Capture the cell that displays the provided text and extract its (x, y) central coordinate. 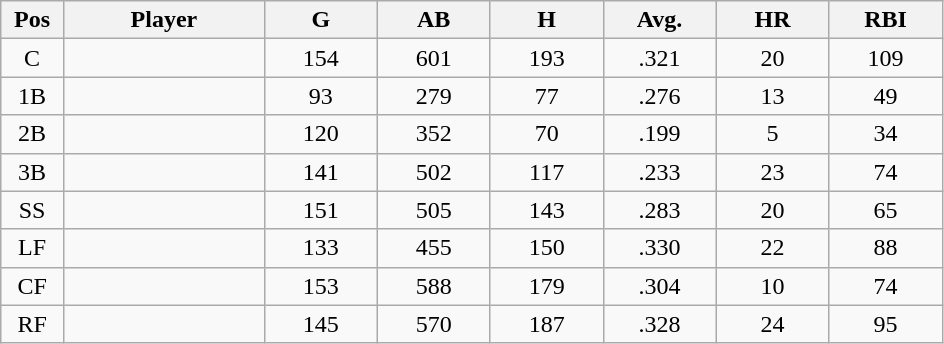
LF (32, 248)
AB (434, 20)
24 (772, 324)
120 (320, 134)
279 (434, 96)
187 (546, 324)
109 (886, 58)
Pos (32, 20)
.321 (660, 58)
34 (886, 134)
179 (546, 286)
145 (320, 324)
570 (434, 324)
.276 (660, 96)
22 (772, 248)
SS (32, 210)
133 (320, 248)
117 (546, 172)
143 (546, 210)
Player (164, 20)
.199 (660, 134)
.328 (660, 324)
153 (320, 286)
154 (320, 58)
.283 (660, 210)
C (32, 58)
10 (772, 286)
.233 (660, 172)
88 (886, 248)
13 (772, 96)
150 (546, 248)
RF (32, 324)
151 (320, 210)
49 (886, 96)
5 (772, 134)
1B (32, 96)
HR (772, 20)
502 (434, 172)
3B (32, 172)
CF (32, 286)
G (320, 20)
141 (320, 172)
H (546, 20)
352 (434, 134)
77 (546, 96)
95 (886, 324)
601 (434, 58)
70 (546, 134)
2B (32, 134)
455 (434, 248)
93 (320, 96)
.304 (660, 286)
RBI (886, 20)
.330 (660, 248)
23 (772, 172)
Avg. (660, 20)
65 (886, 210)
505 (434, 210)
588 (434, 286)
193 (546, 58)
